Output the (X, Y) coordinate of the center of the cell containing the given text.  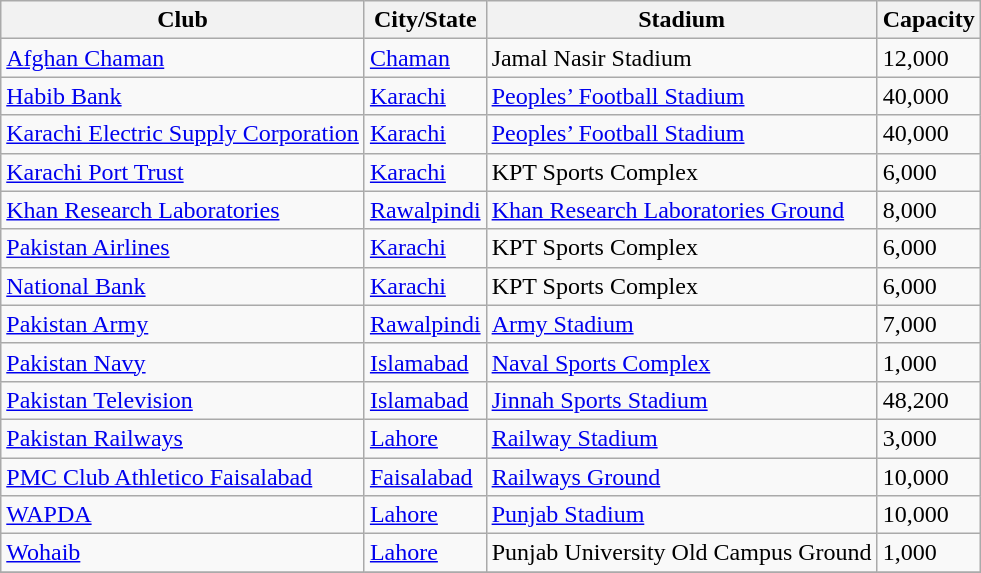
Pakistan Navy (183, 362)
Railway Stadium (682, 438)
Pakistan Airlines (183, 248)
3,000 (928, 438)
Naval Sports Complex (682, 362)
Jinnah Sports Stadium (682, 400)
Khan Research Laboratories (183, 210)
City/State (425, 20)
Capacity (928, 20)
7,000 (928, 324)
Club (183, 20)
Army Stadium (682, 324)
Punjab University Old Campus Ground (682, 553)
48,200 (928, 400)
Pakistan Television (183, 400)
Faisalabad (425, 477)
8,000 (928, 210)
Habib Bank (183, 96)
Wohaib (183, 553)
Pakistan Army (183, 324)
National Bank (183, 286)
PMC Club Athletico Faisalabad (183, 477)
Karachi Electric Supply Corporation (183, 134)
Punjab Stadium (682, 515)
Afghan Chaman (183, 58)
Karachi Port Trust (183, 172)
Stadium (682, 20)
Railways Ground (682, 477)
Jamal Nasir Stadium (682, 58)
12,000 (928, 58)
WAPDA (183, 515)
Pakistan Railways (183, 438)
Khan Research Laboratories Ground (682, 210)
Chaman (425, 58)
